From the cell containing the given text, extract its center point as [x, y] coordinate. 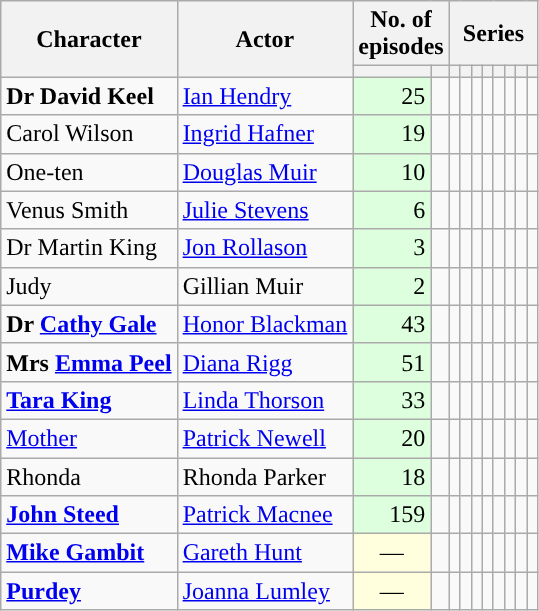
Linda Thorson [265, 400]
Mike Gambit [89, 553]
Dr Cathy Gale [89, 324]
159 [392, 515]
Tara King [89, 400]
One-ten [89, 172]
Judy [89, 286]
33 [392, 400]
Series [493, 34]
43 [392, 324]
Rhonda [89, 477]
Dr David Keel [89, 96]
Honor Blackman [265, 324]
Gillian Muir [265, 286]
Douglas Muir [265, 172]
Jon Rollason [265, 248]
Carol Wilson [89, 134]
18 [392, 477]
6 [392, 210]
Joanna Lumley [265, 591]
John Steed [89, 515]
Ian Hendry [265, 96]
No. ofepisodes [401, 34]
3 [392, 248]
Actor [265, 39]
51 [392, 362]
Mrs Emma Peel [89, 362]
Ingrid Hafner [265, 134]
Patrick Macnee [265, 515]
Diana Rigg [265, 362]
Patrick Newell [265, 438]
Rhonda Parker [265, 477]
19 [392, 134]
20 [392, 438]
Dr Martin King [89, 248]
Gareth Hunt [265, 553]
Purdey [89, 591]
25 [392, 96]
Venus Smith [89, 210]
Character [89, 39]
Julie Stevens [265, 210]
2 [392, 286]
Mother [89, 438]
10 [392, 172]
